Scan for the cell matching the given text and deliver its [X, Y] coordinate at center. 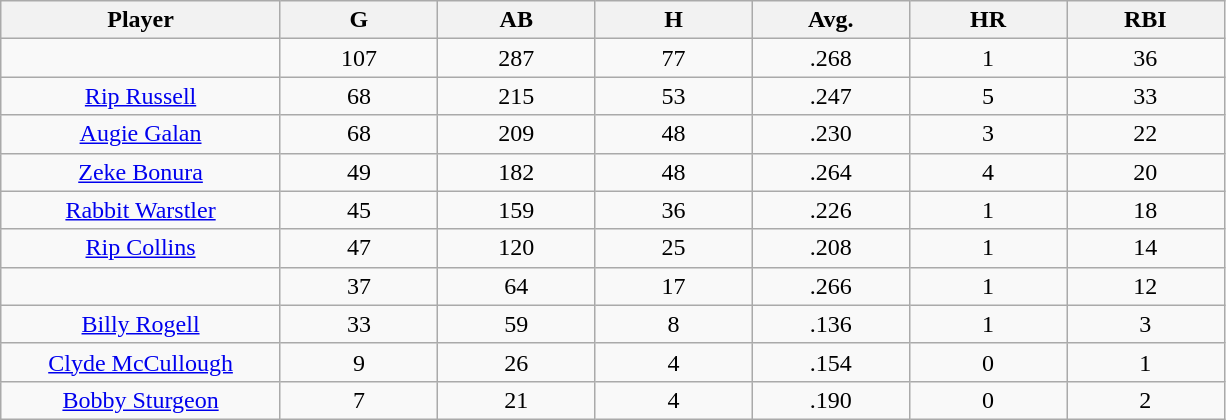
Zeke Bonura [141, 172]
7 [358, 400]
.208 [830, 248]
21 [516, 400]
25 [674, 248]
9 [358, 362]
17 [674, 286]
H [674, 20]
20 [1146, 172]
.136 [830, 324]
Rip Russell [141, 96]
45 [358, 210]
Augie Galan [141, 134]
8 [674, 324]
.230 [830, 134]
77 [674, 58]
209 [516, 134]
.264 [830, 172]
.226 [830, 210]
47 [358, 248]
49 [358, 172]
.190 [830, 400]
2 [1146, 400]
53 [674, 96]
14 [1146, 248]
Bobby Sturgeon [141, 400]
215 [516, 96]
107 [358, 58]
64 [516, 286]
37 [358, 286]
AB [516, 20]
Avg. [830, 20]
HR [988, 20]
G [358, 20]
182 [516, 172]
Clyde McCullough [141, 362]
RBI [1146, 20]
Rabbit Warstler [141, 210]
59 [516, 324]
5 [988, 96]
159 [516, 210]
Player [141, 20]
Rip Collins [141, 248]
.268 [830, 58]
Billy Rogell [141, 324]
22 [1146, 134]
26 [516, 362]
287 [516, 58]
.247 [830, 96]
.154 [830, 362]
.266 [830, 286]
120 [516, 248]
18 [1146, 210]
12 [1146, 286]
